Output the [x, y] coordinate of the center of the cell containing the given text.  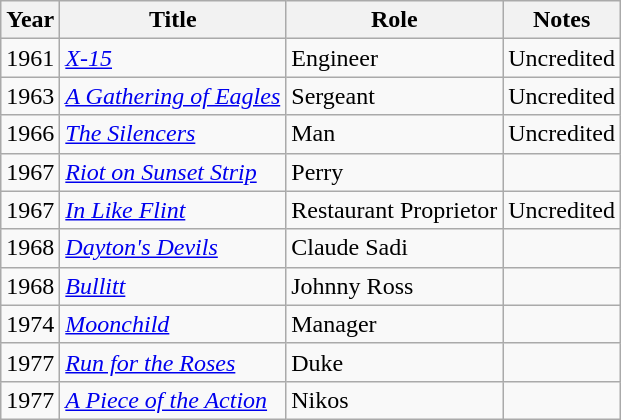
Johnny Ross [394, 286]
The Silencers [173, 134]
Moonchild [173, 324]
1974 [30, 324]
Restaurant Proprietor [394, 210]
Man [394, 134]
A Gathering of Eagles [173, 96]
Claude Sadi [394, 248]
1963 [30, 96]
Role [394, 20]
Nikos [394, 400]
Engineer [394, 58]
Title [173, 20]
Riot on Sunset Strip [173, 172]
Bullitt [173, 286]
1961 [30, 58]
In Like Flint [173, 210]
Sergeant [394, 96]
Duke [394, 362]
X-15 [173, 58]
Notes [562, 20]
Manager [394, 324]
Dayton's Devils [173, 248]
Year [30, 20]
Run for the Roses [173, 362]
A Piece of the Action [173, 400]
Perry [394, 172]
1966 [30, 134]
